Search for the cell housing the specified text and yield its [X, Y] center coordinate. 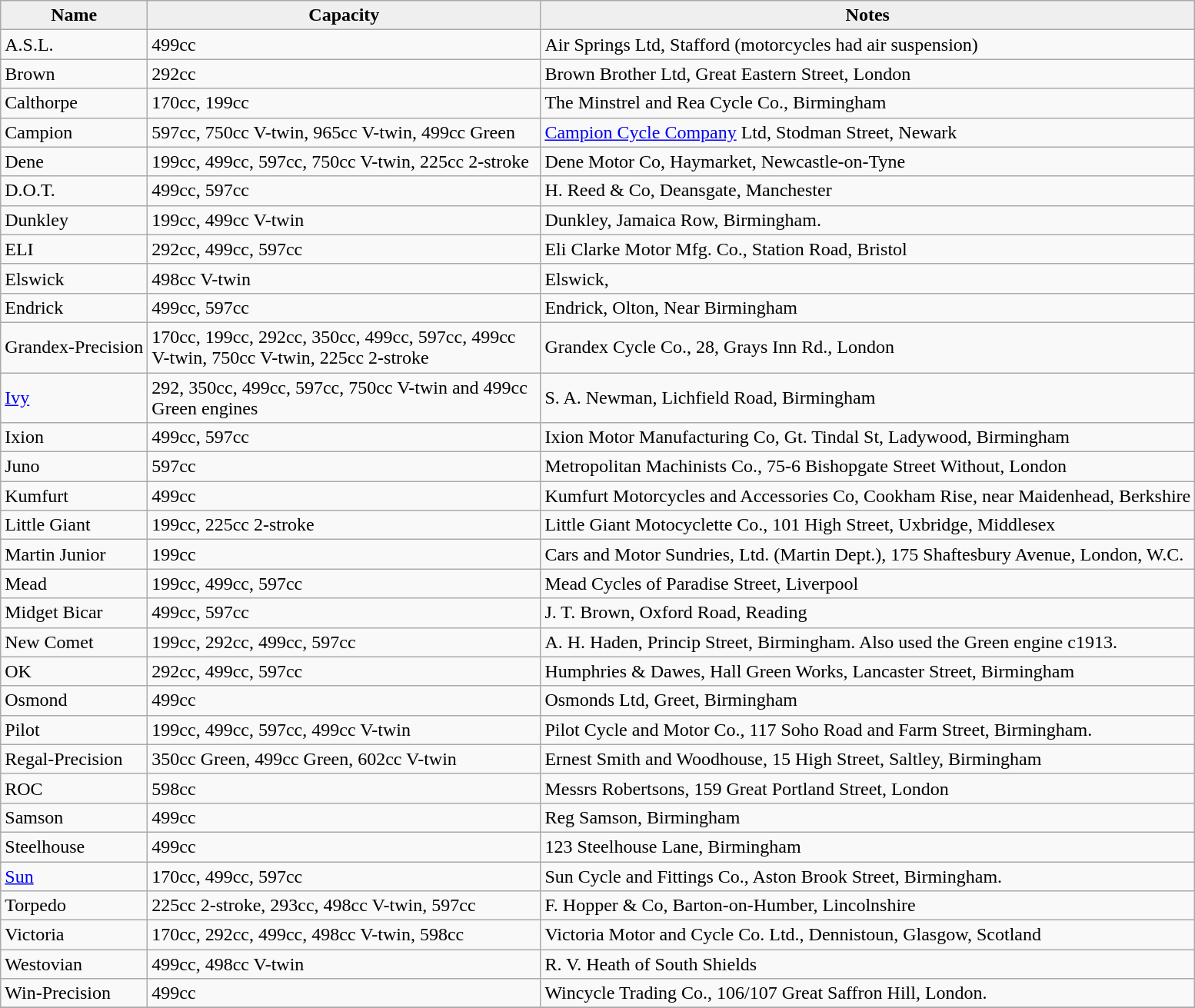
170cc, 499cc, 597cc [345, 876]
The Minstrel and Rea Cycle Co., Birmingham [867, 103]
F. Hopper & Co, Barton-on-Humber, Lincolnshire [867, 906]
199cc, 225cc 2-stroke [345, 525]
Ivy [74, 397]
Steelhouse [74, 847]
Kumfurt [74, 496]
170cc, 199cc, 292cc, 350cc, 499cc, 597cc, 499cc V-twin, 750cc V-twin, 225cc 2-stroke [345, 348]
J. T. Brown, Oxford Road, Reading [867, 613]
Win-Precision [74, 993]
Osmonds Ltd, Greet, Birmingham [867, 700]
Name [74, 15]
Brown Brother Ltd, Great Eastern Street, London [867, 74]
Messrs Robertsons, 159 Great Portland Street, London [867, 788]
Cars and Motor Sundries, Ltd. (Martin Dept.), 175 Shaftesbury Avenue, London, W.C. [867, 554]
Osmond [74, 700]
199cc, 499cc, 597cc [345, 584]
499cc, 498cc V-twin [345, 964]
Dunkley, Jamaica Row, Birmingham. [867, 220]
170cc, 199cc [345, 103]
Pilot Cycle and Motor Co., 117 Soho Road and Farm Street, Birmingham. [867, 730]
Juno [74, 467]
292, 350cc, 499cc, 597cc, 750cc V-twin and 499cc Green engines [345, 397]
ELI [74, 249]
Mead Cycles of Paradise Street, Liverpool [867, 584]
New Comet [74, 642]
Endrick, Olton, Near Birmingham [867, 308]
498cc V-twin [345, 278]
225cc 2-stroke, 293cc, 498cc V-twin, 597cc [345, 906]
Victoria Motor and Cycle Co. Ltd., Dennistoun, Glasgow, Scotland [867, 935]
Regal-Precision [74, 759]
S. A. Newman, Lichfield Road, Birmingham [867, 397]
Calthorpe [74, 103]
292cc [345, 74]
Reg Samson, Birmingham [867, 817]
OK [74, 671]
Eli Clarke Motor Mfg. Co., Station Road, Bristol [867, 249]
Kumfurt Motorcycles and Accessories Co, Cookham Rise, near Maidenhead, Berkshire [867, 496]
199cc, 292cc, 499cc, 597cc [345, 642]
199cc [345, 554]
Dunkley [74, 220]
Notes [867, 15]
A.S.L. [74, 45]
199cc, 499cc, 597cc, 499cc V-twin [345, 730]
Samson [74, 817]
Little Giant Motocyclette Co., 101 High Street, Uxbridge, Middlesex [867, 525]
Dene [74, 161]
Grandex Cycle Co., 28, Grays Inn Rd., London [867, 348]
123 Steelhouse Lane, Birmingham [867, 847]
Wincycle Trading Co., 106/107 Great Saffron Hill, London. [867, 993]
Westovian [74, 964]
Campion Cycle Company Ltd, Stodman Street, Newark [867, 132]
Sun Cycle and Fittings Co., Aston Brook Street, Birmingham. [867, 876]
597cc [345, 467]
ROC [74, 788]
Ixion [74, 437]
597cc, 750cc V-twin, 965cc V-twin, 499cc Green [345, 132]
Midget Bicar [74, 613]
199cc, 499cc, 597cc, 750cc V-twin, 225cc 2-stroke [345, 161]
Victoria [74, 935]
Elswick, [867, 278]
598cc [345, 788]
Little Giant [74, 525]
Campion [74, 132]
Ernest Smith and Woodhouse, 15 High Street, Saltley, Birmingham [867, 759]
Mead [74, 584]
A. H. Haden, Princip Street, Birmingham. Also used the Green engine c1913. [867, 642]
350cc Green, 499cc Green, 602cc V-twin [345, 759]
Metropolitan Machinists Co., 75-6 Bishopgate Street Without, London [867, 467]
Endrick [74, 308]
R. V. Heath of South Shields [867, 964]
Sun [74, 876]
Humphries & Dawes, Hall Green Works, Lancaster Street, Birmingham [867, 671]
Martin Junior [74, 554]
Dene Motor Co, Haymarket, Newcastle-on-Tyne [867, 161]
H. Reed & Co, Deansgate, Manchester [867, 191]
Grandex-Precision [74, 348]
Ixion Motor Manufacturing Co, Gt. Tindal St, Ladywood, Birmingham [867, 437]
Air Springs Ltd, Stafford (motorcycles had air suspension) [867, 45]
Brown [74, 74]
Torpedo [74, 906]
Pilot [74, 730]
D.O.T. [74, 191]
170cc, 292cc, 499cc, 498cc V-twin, 598cc [345, 935]
Capacity [345, 15]
Elswick [74, 278]
199cc, 499cc V-twin [345, 220]
